Determine the [x, y] coordinate at the center of the cell enclosing the given text.  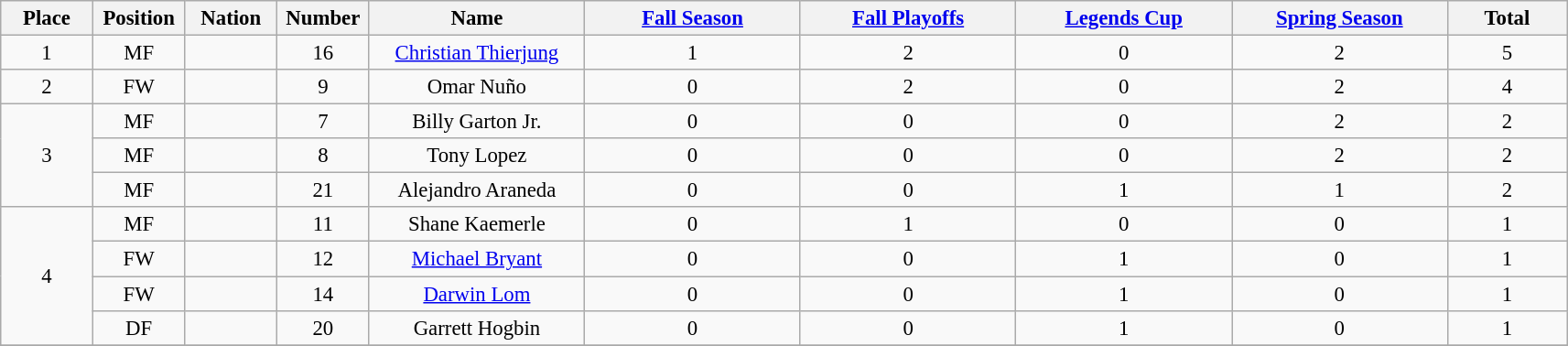
11 [324, 224]
16 [324, 53]
Total [1507, 18]
Shane Kaemerle [477, 224]
Legends Cup [1124, 18]
Nation [231, 18]
Alejandro Araneda [477, 190]
Darwin Lom [477, 294]
Omar Nuño [477, 87]
9 [324, 87]
Number [324, 18]
Garrett Hogbin [477, 328]
7 [324, 122]
5 [1507, 53]
Place [48, 18]
Fall Playoffs [908, 18]
Position [139, 18]
DF [139, 328]
Michael Bryant [477, 259]
Tony Lopez [477, 156]
Christian Thierjung [477, 53]
21 [324, 190]
8 [324, 156]
Fall Season [693, 18]
3 [48, 156]
Name [477, 18]
14 [324, 294]
12 [324, 259]
20 [324, 328]
Spring Season [1340, 18]
Billy Garton Jr. [477, 122]
